Return [X, Y] of the center of cell containing provided text 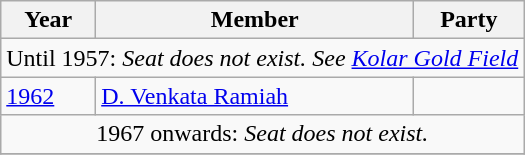
1962 [48, 96]
Year [48, 20]
D. Venkata Ramiah [255, 96]
1967 onwards: Seat does not exist. [262, 134]
Party [469, 20]
Until 1957: Seat does not exist. See Kolar Gold Field [262, 58]
Member [255, 20]
